For the text-containing cell, return its midpoint in [X, Y] coordinate format. 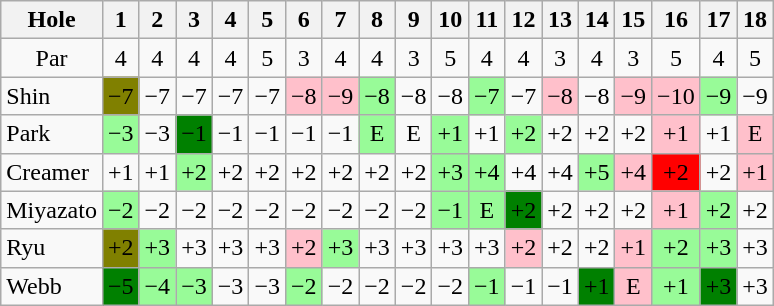
13 [560, 20]
Creamer [52, 172]
Par [52, 58]
16 [676, 20]
+5 [596, 172]
1 [120, 20]
Webb [52, 286]
17 [718, 20]
Hole [52, 20]
6 [304, 20]
Shin [52, 96]
7 [340, 20]
12 [524, 20]
Park [52, 134]
−5 [120, 286]
14 [596, 20]
11 [488, 20]
18 [756, 20]
9 [414, 20]
−10 [676, 96]
2 [158, 20]
−4 [158, 286]
8 [378, 20]
Ryu [52, 248]
Miyazato [52, 210]
15 [634, 20]
10 [450, 20]
